Capture the cell that displays the provided text and extract its [x, y] central coordinate. 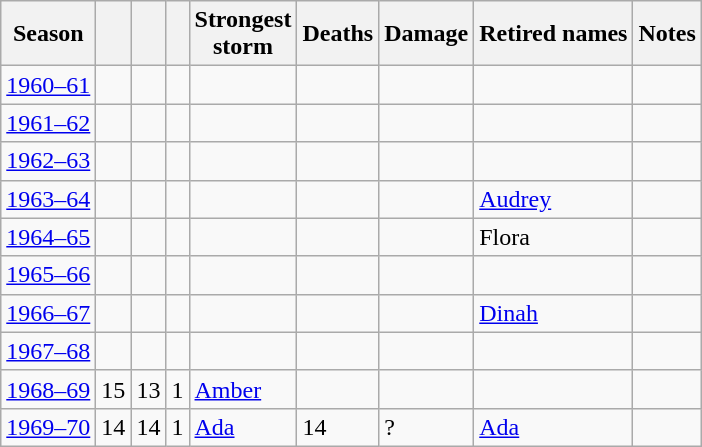
Flora [554, 237]
? [426, 427]
1960–61 [48, 85]
Damage [426, 34]
1961–62 [48, 123]
Audrey [554, 199]
15 [114, 389]
Amber [243, 389]
1964–65 [48, 237]
1966–67 [48, 313]
13 [148, 389]
1969–70 [48, 427]
Season [48, 34]
Notes [667, 34]
1967–68 [48, 351]
1962–63 [48, 161]
1963–64 [48, 199]
Deaths [338, 34]
1968–69 [48, 389]
Dinah [554, 313]
1965–66 [48, 275]
Strongeststorm [243, 34]
Retired names [554, 34]
